Capture the cell that displays the provided text and extract its (x, y) central coordinate. 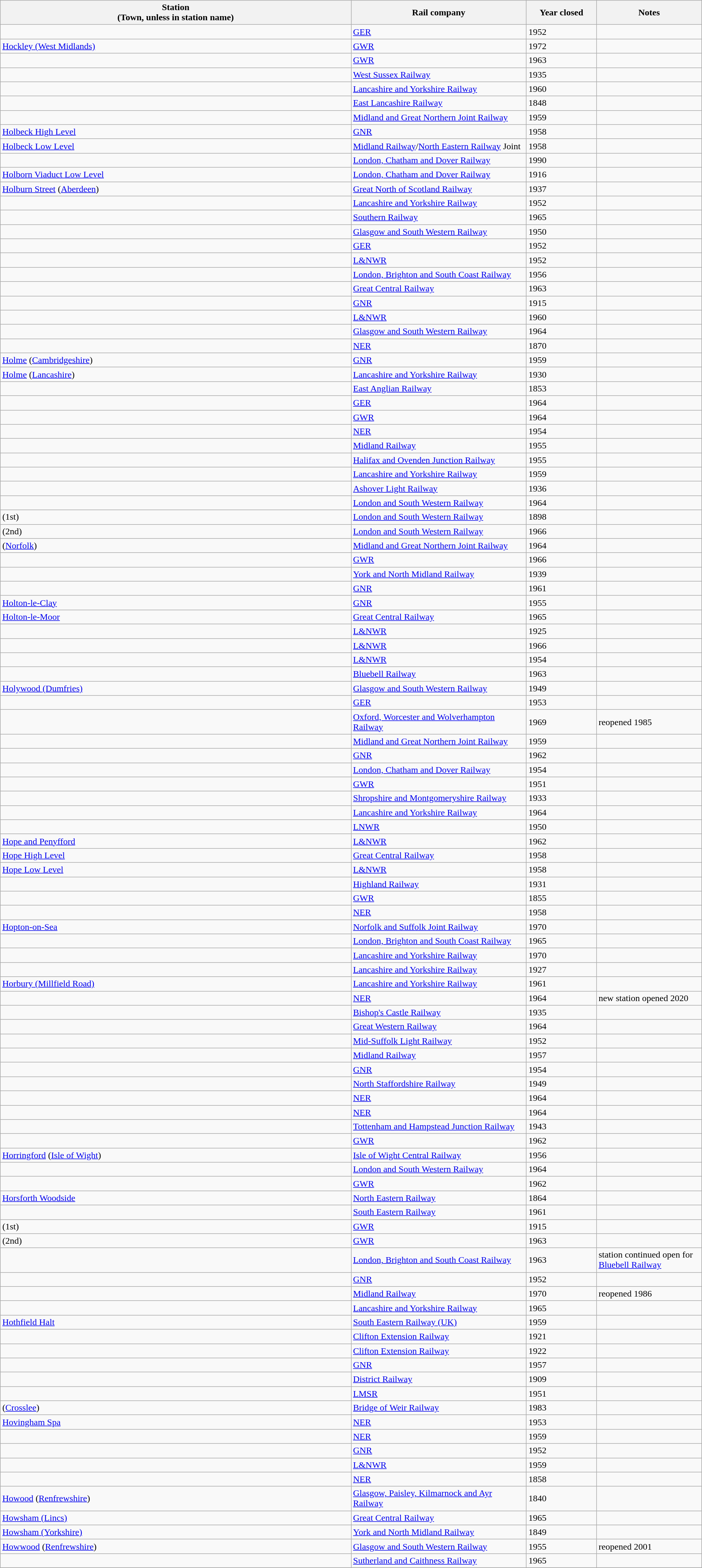
Hovingham Spa (175, 1422)
Isle of Wight Central Railway (439, 1155)
1990 (562, 160)
1927 (562, 970)
Glasgow, Paisley, Kilmarnock and Ayr Railway (439, 1498)
1870 (562, 346)
1858 (562, 1479)
Holburn Street (Aberdeen) (175, 189)
Holme (Cambridgeshire) (175, 360)
Holborn Viaduct Low Level (175, 174)
Howsham (Yorkshire) (175, 1532)
reopened 1986 (649, 1294)
Bridge of Weir Railway (439, 1408)
Halifax and Ovenden Junction Railway (439, 460)
1936 (562, 489)
Southern Railway (439, 217)
1933 (562, 798)
North Staffordshire Railway (439, 1084)
Hockley (West Midlands) (175, 46)
District Railway (439, 1379)
1909 (562, 1379)
Howsham (Lincs) (175, 1518)
new station opened 2020 (649, 998)
Tottenham and Hampstead Junction Railway (439, 1127)
Holton-le-Clay (175, 603)
1853 (562, 388)
Howood (Renfrewshire) (175, 1498)
1916 (562, 174)
South Eastern Railway (UK) (439, 1322)
1855 (562, 898)
East Lancashire Railway (439, 103)
1939 (562, 574)
Hope Low Level (175, 869)
East Anglian Railway (439, 388)
1972 (562, 46)
Bishop's Castle Railway (439, 1012)
Year closed (562, 13)
1849 (562, 1532)
1983 (562, 1408)
Oxford, Worcester and Wolverhampton Railway (439, 722)
Holbeck Low Level (175, 146)
Norfolk and Suffolk Joint Railway (439, 927)
Bluebell Railway (439, 674)
1898 (562, 517)
Ashover Light Railway (439, 489)
Sutherland and Caithness Railway (439, 1561)
Holywood (Dumfries) (175, 688)
Holton-le-Moor (175, 617)
Hope and Penyfford (175, 841)
(Norfolk) (175, 546)
1943 (562, 1127)
1930 (562, 374)
North Eastern Railway (439, 1198)
Horsforth Woodside (175, 1198)
Midland Railway/North Eastern Railway Joint (439, 146)
1922 (562, 1351)
Great North of Scotland Railway (439, 189)
Shropshire and Montgomeryshire Railway (439, 798)
1937 (562, 189)
1921 (562, 1336)
Holbeck High Level (175, 132)
reopened 2001 (649, 1546)
West Sussex Railway (439, 75)
LNWR (439, 827)
Rail company (439, 13)
1864 (562, 1198)
Hope High Level (175, 855)
Horringford (Isle of Wight) (175, 1155)
Holme (Lancashire) (175, 374)
Station(Town, unless in station name) (175, 13)
1848 (562, 103)
Hothfield Halt (175, 1322)
station continued open for Bluebell Railway (649, 1260)
Horbury (Millfield Road) (175, 984)
1931 (562, 884)
South Eastern Railway (439, 1212)
(Crosslee) (175, 1408)
LMSR (439, 1394)
reopened 1985 (649, 722)
1840 (562, 1498)
Highland Railway (439, 884)
Hopton-on-Sea (175, 927)
Notes (649, 13)
1925 (562, 631)
1969 (562, 722)
Great Western Railway (439, 1027)
Howwood (Renfrewshire) (175, 1546)
Mid-Suffolk Light Railway (439, 1041)
